Scan for the cell matching the given text and deliver its (X, Y) coordinate at center. 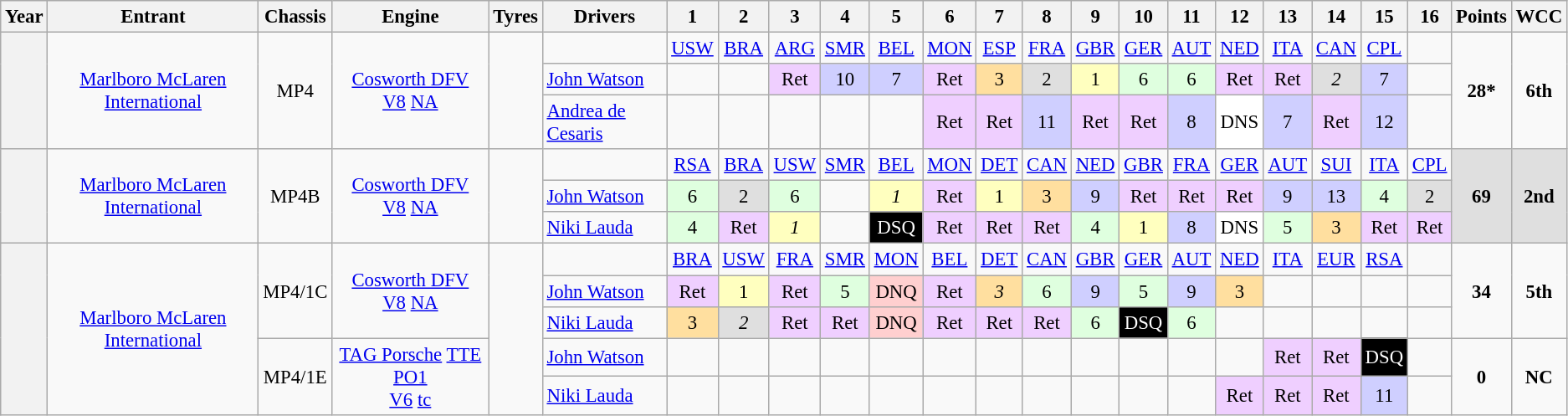
NC (1539, 377)
SUI (1337, 165)
WCC (1539, 17)
Chassis (295, 17)
EUR (1337, 259)
Points (1481, 17)
6th (1539, 91)
Entrant (153, 17)
14 (1337, 17)
ESP (999, 49)
0 (1481, 377)
2nd (1539, 196)
16 (1429, 17)
Andrea de Cesaris (604, 122)
Tyres (515, 17)
5th (1539, 291)
MP4/1C (295, 291)
34 (1481, 291)
MP4/1E (295, 377)
ARG (795, 49)
28* (1481, 91)
Year (24, 17)
Drivers (604, 17)
15 (1384, 17)
TAG Porsche TTE PO1V6 tc (410, 377)
69 (1481, 196)
Engine (410, 17)
MP4 (295, 91)
MP4B (295, 196)
